Return [X, Y] of the center of cell containing provided text 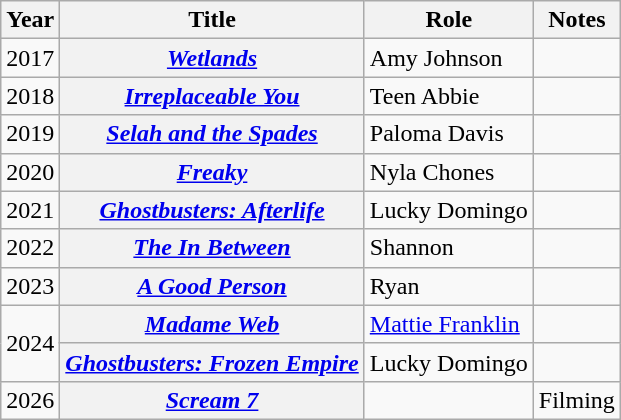
Title [212, 20]
2019 [30, 134]
Filming [576, 400]
The In Between [212, 248]
Role [448, 20]
Teen Abbie [448, 96]
Ryan [448, 286]
Ghostbusters: Frozen Empire [212, 362]
Scream 7 [212, 400]
Irreplaceable You [212, 96]
Paloma Davis [448, 134]
2022 [30, 248]
2021 [30, 210]
Amy Johnson [448, 58]
Wetlands [212, 58]
Selah and the Spades [212, 134]
Shannon [448, 248]
2020 [30, 172]
Freaky [212, 172]
Madame Web [212, 324]
2026 [30, 400]
A Good Person [212, 286]
2024 [30, 343]
Year [30, 20]
Nyla Chones [448, 172]
2017 [30, 58]
Mattie Franklin [448, 324]
2018 [30, 96]
Notes [576, 20]
2023 [30, 286]
Ghostbusters: Afterlife [212, 210]
